Extract the [X, Y] coordinate from the center of the cell holding the provided text.  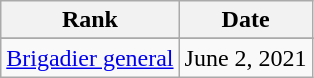
Date [246, 20]
Brigadier general [90, 58]
June 2, 2021 [246, 58]
Rank [90, 20]
